From the cell containing the given text, extract its center point as [x, y] coordinate. 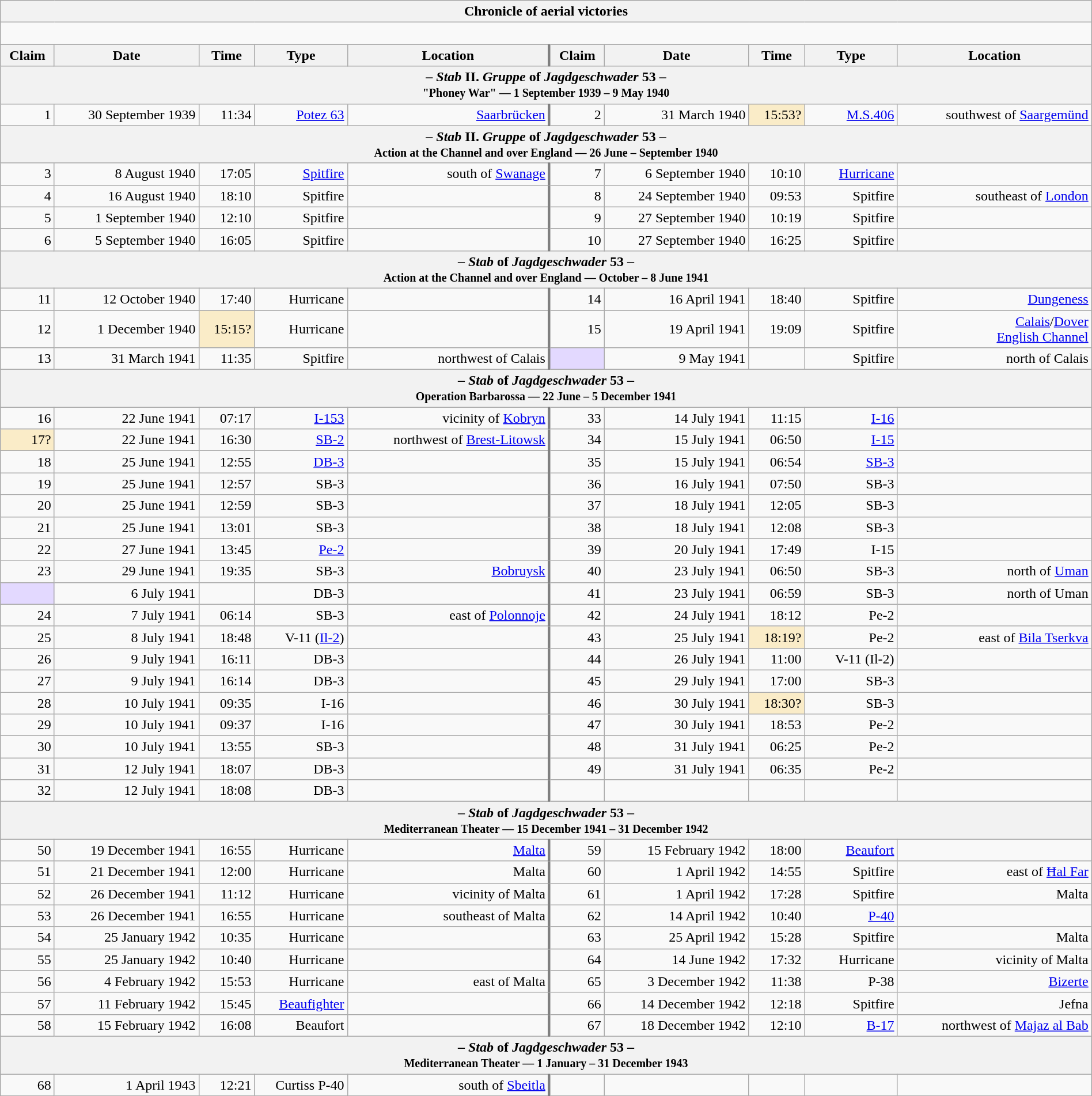
6 [28, 240]
16:11 [227, 659]
26 July 1941 [676, 659]
13 [28, 359]
Bizerte [994, 981]
6 September 1940 [676, 174]
06:14 [227, 615]
07:50 [776, 484]
17:32 [776, 960]
09:35 [227, 703]
27 June 1941 [127, 549]
18:12 [776, 615]
16:08 [227, 1025]
5 September 1940 [127, 240]
12:21 [227, 1084]
29 July 1941 [676, 681]
Dungeness [994, 299]
17:40 [227, 299]
13:45 [227, 549]
30 [28, 747]
39 [577, 549]
16 July 1941 [676, 484]
16:25 [776, 240]
32 [28, 791]
17:00 [776, 681]
14 [577, 299]
35 [577, 462]
41 [577, 593]
2 [577, 115]
25 [28, 637]
14 April 1942 [676, 916]
– Stab of Jagdgeschwader 53 –Action at the Channel and over England — October – 8 June 1941 [546, 270]
11 February 1942 [127, 1003]
1 December 1940 [127, 328]
21 [28, 528]
22 [28, 549]
9 [577, 218]
B-17 [851, 1025]
07:17 [227, 418]
I-153 [301, 418]
M.S.406 [851, 115]
12:18 [776, 1003]
13:01 [227, 528]
northwest of Brest-Litowsk [448, 440]
17:05 [227, 174]
28 [28, 703]
10:35 [227, 938]
3 December 1942 [676, 981]
37 [577, 506]
26 [28, 659]
18 [28, 462]
38 [577, 528]
4 [28, 196]
8 [577, 196]
47 [577, 725]
16:30 [227, 440]
– Stab of Jagdgeschwader 53 –Mediterranean Theater — 15 December 1941 – 31 December 1942 [546, 820]
14:55 [776, 872]
vicinity of Kobryn [448, 418]
33 [577, 418]
60 [577, 872]
11:34 [227, 115]
17:49 [776, 549]
9 May 1941 [676, 359]
34 [577, 440]
18:07 [227, 769]
68 [28, 1084]
7 July 1941 [127, 615]
67 [577, 1025]
23 [28, 571]
10:10 [776, 174]
16 [28, 418]
8 July 1941 [127, 637]
18 December 1942 [676, 1025]
12 October 1940 [127, 299]
3 [28, 174]
16:14 [227, 681]
east of Malta [448, 981]
– Stab II. Gruppe of Jagdgeschwader 53 –Action at the Channel and over England — 26 June – September 1940 [546, 144]
15:15? [227, 328]
43 [577, 637]
14 December 1942 [676, 1003]
northwest of Majaz al Bab [994, 1025]
29 June 1941 [127, 571]
24 July 1941 [676, 615]
18:30? [776, 703]
northwest of Calais [448, 359]
southeast of Malta [448, 916]
P-38 [851, 981]
18:48 [227, 637]
11:35 [227, 359]
east of Bila Tserkva [994, 637]
15:45 [227, 1003]
31 March 1941 [127, 359]
14 July 1941 [676, 418]
51 [28, 872]
66 [577, 1003]
Chronicle of aerial victories [546, 12]
12:08 [776, 528]
16:05 [227, 240]
19 [28, 484]
north of Calais [994, 359]
– Stab of Jagdgeschwader 53 –Mediterranean Theater — 1 January – 31 December 1943 [546, 1055]
30 September 1939 [127, 115]
24 [28, 615]
10:19 [776, 218]
1 [28, 115]
16 August 1940 [127, 196]
64 [577, 960]
63 [577, 938]
– Stab of Jagdgeschwader 53 –Operation Barbarossa — 22 June – 5 December 1941 [546, 388]
42 [577, 615]
south of Sbeitla [448, 1084]
06:59 [776, 593]
52 [28, 894]
25 July 1941 [676, 637]
29 [28, 725]
19 December 1941 [127, 850]
65 [577, 981]
11:00 [776, 659]
50 [28, 850]
18:40 [776, 299]
11:12 [227, 894]
19:35 [227, 571]
06:25 [776, 747]
11:38 [776, 981]
09:37 [227, 725]
59 [577, 850]
44 [577, 659]
1 September 1940 [127, 218]
east of Ħal Far [994, 872]
20 July 1941 [676, 549]
06:35 [776, 769]
55 [28, 960]
49 [577, 769]
12:55 [227, 462]
54 [28, 938]
19:09 [776, 328]
48 [577, 747]
18:10 [227, 196]
southwest of Saargemünd [994, 115]
19 April 1941 [676, 328]
62 [577, 916]
16 April 1941 [676, 299]
4 February 1942 [127, 981]
45 [577, 681]
– Stab II. Gruppe of Jagdgeschwader 53 –"Phoney War" — 1 September 1939 – 9 May 1940 [546, 85]
15:28 [776, 938]
Saarbrücken [448, 115]
southeast of London [994, 196]
12:00 [227, 872]
7 [577, 174]
61 [577, 894]
25 April 1942 [676, 938]
18:00 [776, 850]
36 [577, 484]
12:57 [227, 484]
south of Swanage [448, 174]
15 [577, 328]
Potez 63 [301, 115]
SB-2 [301, 440]
12:59 [227, 506]
20 [28, 506]
57 [28, 1003]
17:28 [776, 894]
10 [577, 240]
46 [577, 703]
58 [28, 1025]
Jefna [994, 1003]
11:15 [776, 418]
18:19? [776, 637]
56 [28, 981]
Calais/DoverEnglish Channel [994, 328]
24 September 1940 [676, 196]
18:08 [227, 791]
12 [28, 328]
15:53? [776, 115]
14 June 1942 [676, 960]
15:53 [227, 981]
06:54 [776, 462]
6 July 1941 [127, 593]
12:05 [776, 506]
53 [28, 916]
1 April 1943 [127, 1084]
17? [28, 440]
13:55 [227, 747]
5 [28, 218]
40 [577, 571]
Beaufighter [301, 1003]
east of Polonnoje [448, 615]
21 December 1941 [127, 872]
31 March 1940 [676, 115]
27 [28, 681]
18:53 [776, 725]
Bobruysk [448, 571]
Curtiss P-40 [301, 1084]
11 [28, 299]
31 [28, 769]
P-40 [851, 916]
8 August 1940 [127, 174]
09:53 [776, 196]
